Extract the [X, Y] coordinate from the center of the cell holding the provided text.  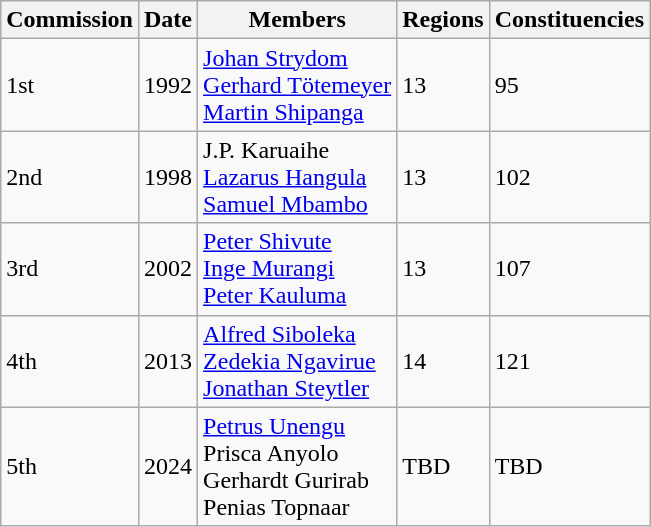
Petrus UnenguPrisca AnyoloGerhardt GurirabPenias Topnaar [298, 466]
121 [569, 361]
3rd [70, 269]
102 [569, 177]
Date [168, 20]
Regions [443, 20]
2002 [168, 269]
14 [443, 361]
2013 [168, 361]
Constituencies [569, 20]
2024 [168, 466]
1992 [168, 85]
95 [569, 85]
1998 [168, 177]
5th [70, 466]
4th [70, 361]
J.P. KaruaiheLazarus HangulaSamuel Mbambo [298, 177]
Commission [70, 20]
Johan StrydomGerhard TötemeyerMartin Shipanga [298, 85]
2nd [70, 177]
Alfred SibolekaZedekia NgavirueJonathan Steytler [298, 361]
107 [569, 269]
1st [70, 85]
Members [298, 20]
Peter ShivuteInge MurangiPeter Kauluma [298, 269]
